Capture the cell that displays the provided text and extract its (X, Y) central coordinate. 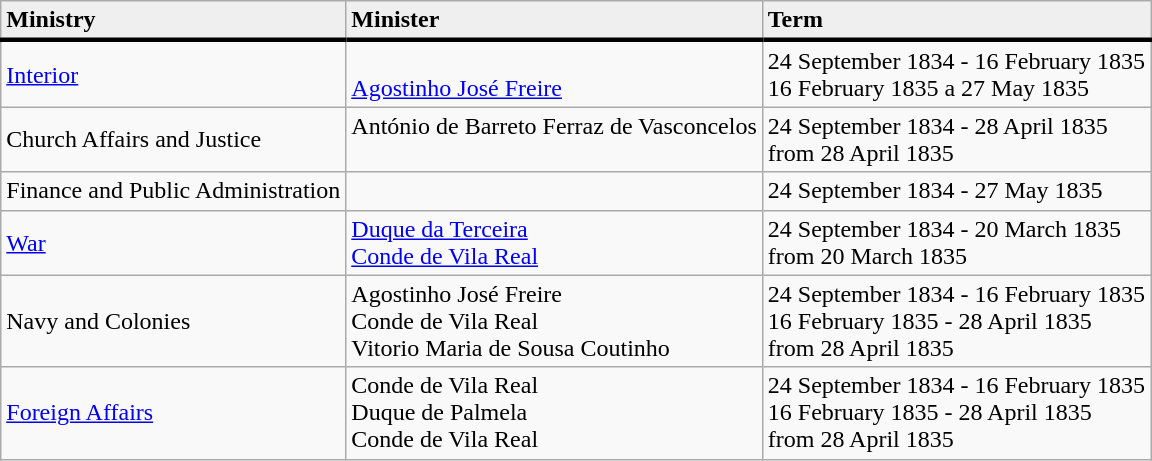
War (174, 242)
Finance and Public Administration (174, 191)
António de Barreto Ferraz de Vasconcelos (554, 140)
Conde de Vila Real Duque de Palmela Conde de Vila Real (554, 413)
24 September 1834 - 16 February 1835 16 February 1835 a 27 May 1835 (956, 74)
Minister (554, 21)
24 September 1834 - 27 May 1835 (956, 191)
Agostinho José Freire Conde de Vila Real Vitorio Maria de Sousa Coutinho (554, 321)
Foreign Affairs (174, 413)
24 September 1834 - 28 April 1835 from 28 April 1835 (956, 140)
Ministry (174, 21)
Church Affairs and Justice (174, 140)
Agostinho José Freire (554, 74)
Term (956, 21)
Navy and Colonies (174, 321)
Duque da Terceira Conde de Vila Real (554, 242)
Interior (174, 74)
24 September 1834 - 20 March 1835 from 20 March 1835 (956, 242)
